Find where the given text appears and provide that cell's center as [x, y] coordinate. 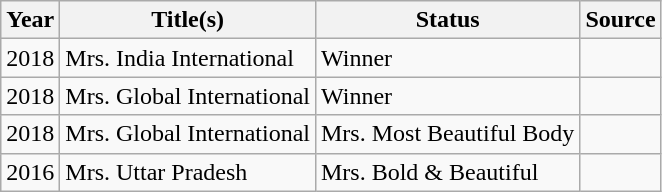
Source [620, 20]
Mrs. Most Beautiful Body [447, 134]
Mrs. India International [188, 58]
Title(s) [188, 20]
Year [30, 20]
Mrs. Uttar Pradesh [188, 172]
Mrs. Bold & Beautiful [447, 172]
Status [447, 20]
2016 [30, 172]
